From the cell containing the given text, extract its center point as [x, y] coordinate. 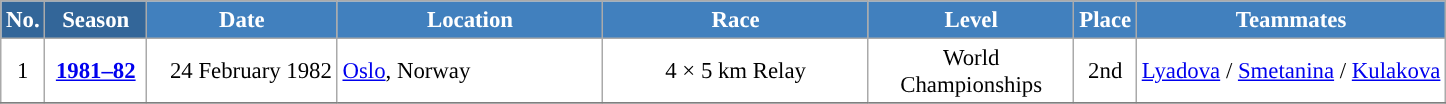
Level [971, 20]
2nd [1105, 72]
Location [470, 20]
Lyadova / Smetanina / Kulakova [1290, 72]
Oslo, Norway [470, 72]
Race [736, 20]
Season [96, 20]
No. [23, 20]
Date [242, 20]
1981–82 [96, 72]
Teammates [1290, 20]
24 February 1982 [242, 72]
1 [23, 72]
4 × 5 km Relay [736, 72]
World Championships [971, 72]
Place [1105, 20]
